Output the (X, Y) coordinate of the center of the cell containing the given text.  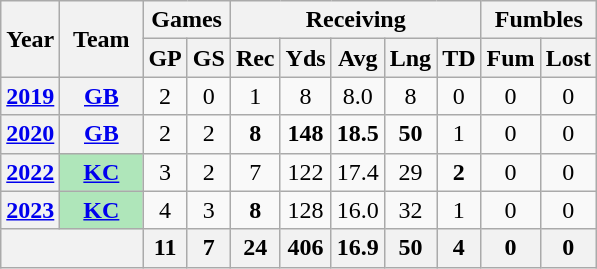
18.5 (358, 134)
Lost (568, 58)
Avg (358, 58)
Team (102, 39)
8.0 (358, 96)
Fumbles (538, 20)
2022 (30, 172)
Rec (255, 58)
Lng (410, 58)
Receiving (356, 20)
11 (165, 248)
GP (165, 58)
17.4 (358, 172)
128 (306, 210)
Games (186, 20)
2019 (30, 96)
32 (410, 210)
Yds (306, 58)
122 (306, 172)
TD (459, 58)
29 (410, 172)
GS (208, 58)
2020 (30, 134)
406 (306, 248)
2023 (30, 210)
148 (306, 134)
Fum (510, 58)
16.0 (358, 210)
Year (30, 39)
24 (255, 248)
16.9 (358, 248)
